Capture the cell that displays the provided text and extract its [X, Y] central coordinate. 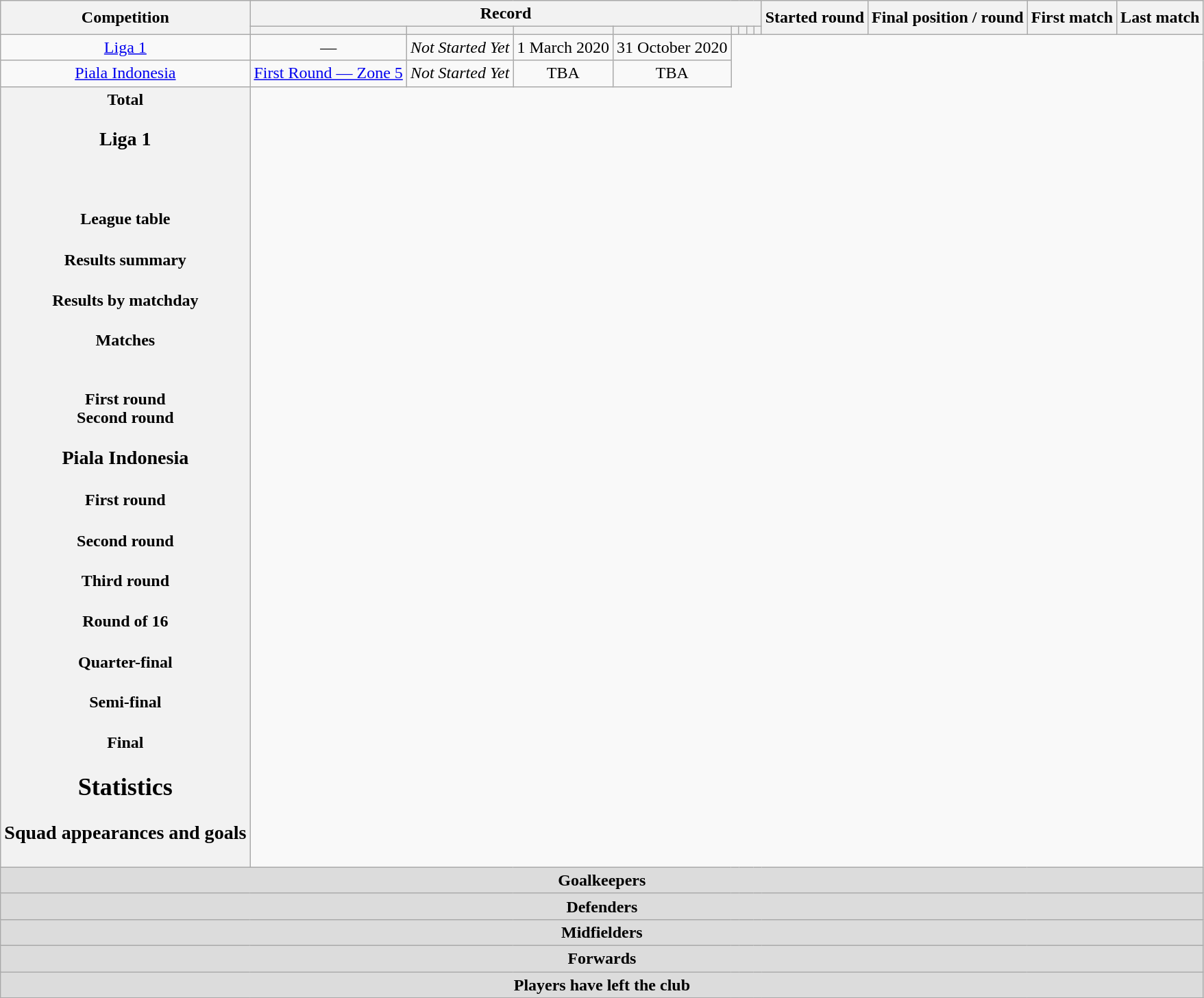
Final position / round [948, 18]
Liga 1 [125, 47]
Goalkeepers [602, 880]
31 October 2020 [672, 47]
Competition [125, 18]
Midfielders [602, 933]
First match [1072, 18]
— [328, 47]
Last match [1160, 18]
Forwards [602, 959]
1 March 2020 [563, 47]
Piala Indonesia [125, 73]
Defenders [602, 906]
Players have left the club [602, 985]
Started round [814, 18]
First Round — Zone 5 [328, 73]
Record [506, 14]
